For the text-containing cell, return its midpoint in [X, Y] coordinate format. 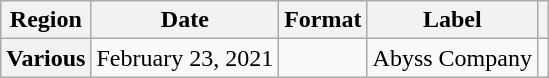
February 23, 2021 [185, 58]
Label [452, 20]
Region [46, 20]
Date [185, 20]
Various [46, 58]
Format [323, 20]
Abyss Company [452, 58]
